Extract the [x, y] coordinate from the center of the cell holding the provided text.  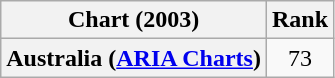
Australia (ARIA Charts) [134, 58]
Rank [300, 20]
Chart (2003) [134, 20]
73 [300, 58]
